From the cell containing the given text, extract its center point as [x, y] coordinate. 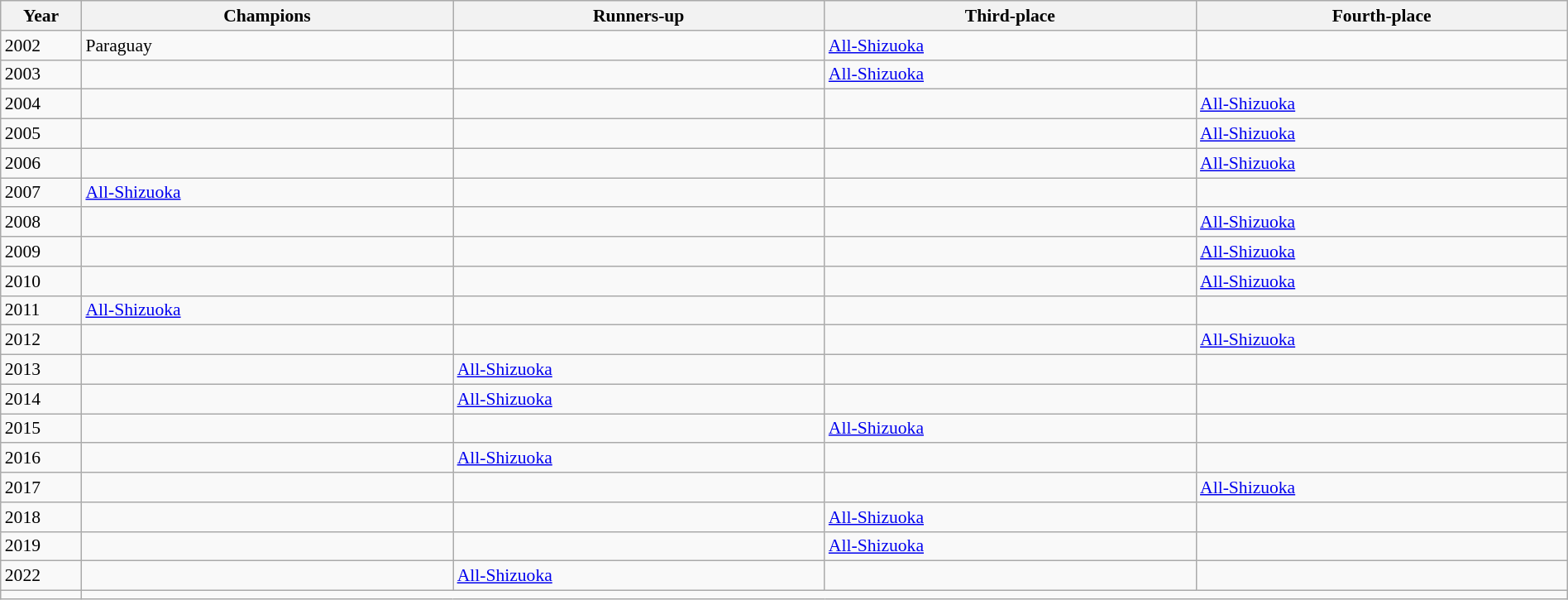
2006 [41, 163]
2016 [41, 458]
2015 [41, 429]
2013 [41, 370]
2012 [41, 340]
2007 [41, 193]
Runners-up [638, 16]
2014 [41, 399]
2008 [41, 223]
2010 [41, 281]
2022 [41, 576]
2003 [41, 74]
2019 [41, 546]
Year [41, 16]
2017 [41, 487]
2002 [41, 46]
Fourth-place [1381, 16]
2004 [41, 104]
Third-place [1011, 16]
2009 [41, 252]
2011 [41, 310]
Champions [266, 16]
2018 [41, 517]
2005 [41, 134]
Paraguay [266, 46]
